From the cell containing the given text, extract its center point as (X, Y) coordinate. 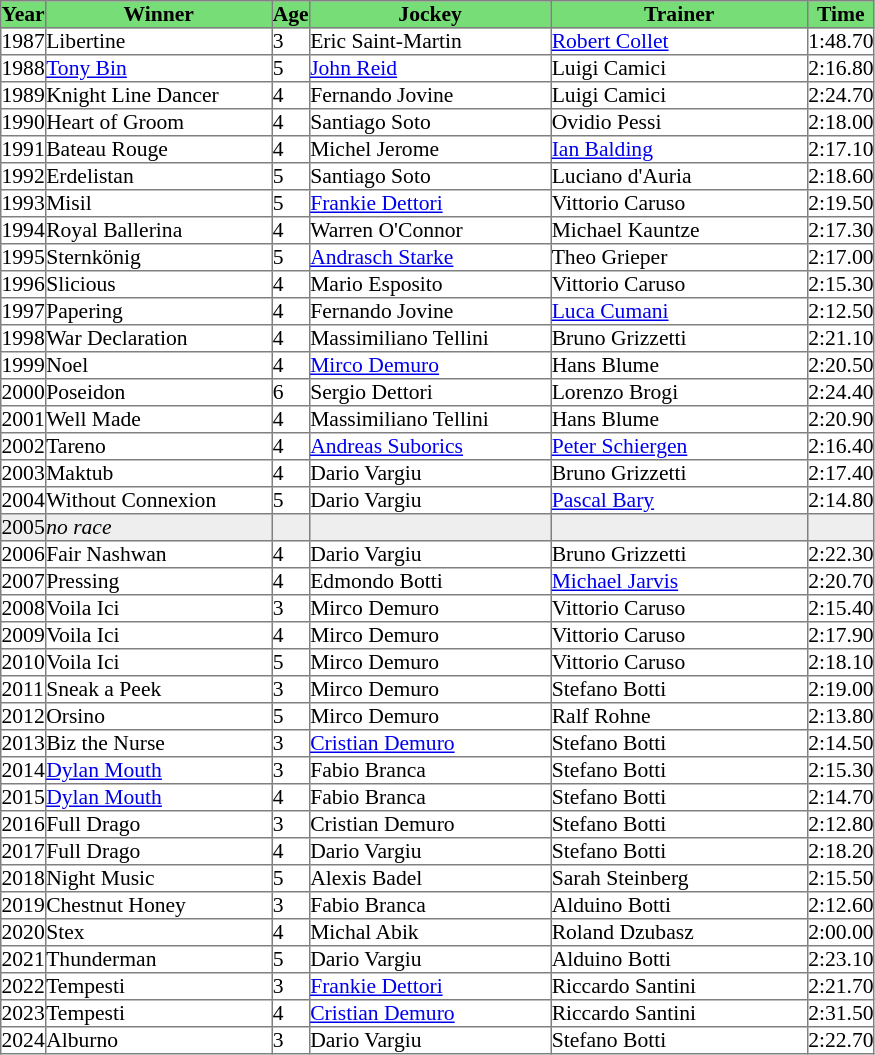
Sergio Dettori (430, 392)
Alburno (158, 1040)
2024 (24, 1040)
Chestnut Honey (158, 906)
2002 (24, 446)
2000 (24, 392)
2012 (24, 716)
Misil (158, 204)
Ian Balding (679, 150)
Night Music (158, 878)
2:16.80 (840, 68)
Slicious (158, 284)
2:17.10 (840, 150)
Royal Ballerina (158, 230)
1990 (24, 122)
2010 (24, 662)
2:21.70 (840, 986)
2:17.90 (840, 636)
1998 (24, 338)
2:12.60 (840, 906)
1997 (24, 312)
2021 (24, 960)
1:48.70 (840, 42)
2016 (24, 824)
2022 (24, 986)
Papering (158, 312)
Lorenzo Brogi (679, 392)
Michel Jerome (430, 150)
2009 (24, 636)
2011 (24, 690)
Stex (158, 932)
2017 (24, 852)
2004 (24, 500)
2020 (24, 932)
2:19.00 (840, 690)
Sneak a Peek (158, 690)
2015 (24, 798)
2014 (24, 770)
2:21.10 (840, 338)
2:23.10 (840, 960)
1994 (24, 230)
Sternkönig (158, 258)
2:18.00 (840, 122)
2:14.70 (840, 798)
2007 (24, 582)
Michael Jarvis (679, 582)
Biz the Nurse (158, 744)
2:18.10 (840, 662)
Mario Esposito (430, 284)
Heart of Groom (158, 122)
2:31.50 (840, 1014)
Sarah Steinberg (679, 878)
2:22.30 (840, 554)
1999 (24, 366)
2023 (24, 1014)
Michael Kauntze (679, 230)
Eric Saint-Martin (430, 42)
2018 (24, 878)
1995 (24, 258)
2019 (24, 906)
2001 (24, 420)
Poseidon (158, 392)
Orsino (158, 716)
Age (290, 14)
Winner (158, 14)
Michal Abik (430, 932)
2006 (24, 554)
1992 (24, 176)
Year (24, 14)
Pressing (158, 582)
6 (290, 392)
2:18.60 (840, 176)
Jockey (430, 14)
1988 (24, 68)
2:24.40 (840, 392)
2:14.80 (840, 500)
2:15.50 (840, 878)
Time (840, 14)
2:12.50 (840, 312)
War Declaration (158, 338)
2:24.70 (840, 96)
2:18.20 (840, 852)
Fair Nashwan (158, 554)
1996 (24, 284)
Tareno (158, 446)
2:20.50 (840, 366)
Robert Collet (679, 42)
2:17.00 (840, 258)
1989 (24, 96)
Erdelistan (158, 176)
Luciano d'Auria (679, 176)
John Reid (430, 68)
2005 (24, 528)
2:20.90 (840, 420)
Libertine (158, 42)
Luca Cumani (679, 312)
no race (158, 528)
Pascal Bary (679, 500)
Well Made (158, 420)
Andreas Suborics (430, 446)
Warren O'Connor (430, 230)
2:14.50 (840, 744)
Noel (158, 366)
Thunderman (158, 960)
Alexis Badel (430, 878)
2:19.50 (840, 204)
2:15.40 (840, 608)
Theo Grieper (679, 258)
2:17.30 (840, 230)
Ovidio Pessi (679, 122)
2003 (24, 474)
Trainer (679, 14)
2:00.00 (840, 932)
Roland Dzubasz (679, 932)
2008 (24, 608)
2:13.80 (840, 716)
1993 (24, 204)
2:20.70 (840, 582)
1991 (24, 150)
Ralf Rohne (679, 716)
2:22.70 (840, 1040)
Peter Schiergen (679, 446)
Knight Line Dancer (158, 96)
2013 (24, 744)
Bateau Rouge (158, 150)
2:12.80 (840, 824)
Edmondo Botti (430, 582)
Maktub (158, 474)
1987 (24, 42)
2:16.40 (840, 446)
2:17.40 (840, 474)
Without Connexion (158, 500)
Tony Bin (158, 68)
Andrasch Starke (430, 258)
